Determine the [x, y] coordinate at the center of the cell enclosing the given text.  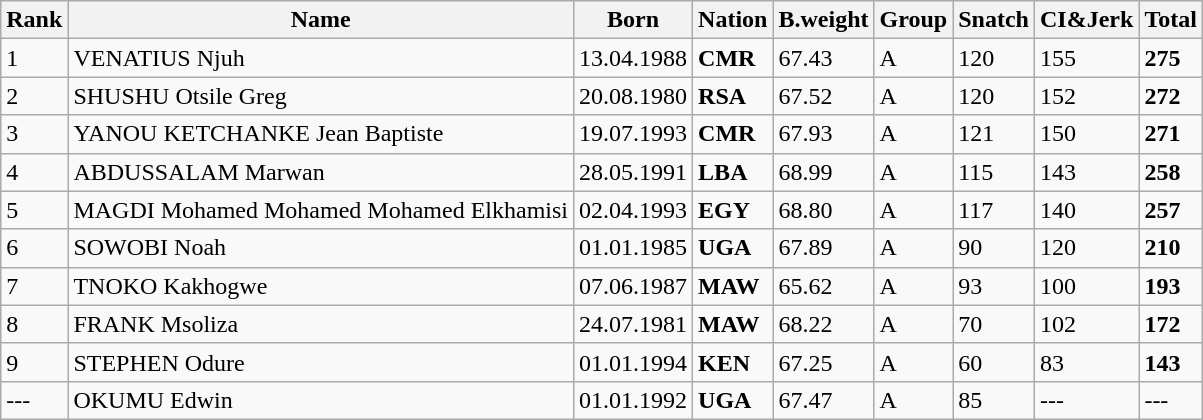
60 [994, 362]
Group [914, 20]
275 [1171, 58]
01.01.1992 [634, 400]
RSA [733, 96]
67.43 [824, 58]
01.01.1994 [634, 362]
172 [1171, 324]
70 [994, 324]
102 [1086, 324]
67.52 [824, 96]
258 [1171, 172]
Rank [34, 20]
19.07.1993 [634, 134]
3 [34, 134]
LBA [733, 172]
28.05.1991 [634, 172]
90 [994, 248]
TNOKO Kakhogwe [321, 286]
67.25 [824, 362]
Snatch [994, 20]
EGY [733, 210]
ABDUSSALAM Marwan [321, 172]
VENATIUS Njuh [321, 58]
2 [34, 96]
OKUMU Edwin [321, 400]
Total [1171, 20]
Nation [733, 20]
MAGDI Mohamed Mohamed Mohamed Elkhamisi [321, 210]
93 [994, 286]
KEN [733, 362]
85 [994, 400]
02.04.1993 [634, 210]
CI&Jerk [1086, 20]
271 [1171, 134]
STEPHEN Odure [321, 362]
7 [34, 286]
24.07.1981 [634, 324]
68.22 [824, 324]
140 [1086, 210]
FRANK Msoliza [321, 324]
65.62 [824, 286]
6 [34, 248]
193 [1171, 286]
117 [994, 210]
100 [1086, 286]
152 [1086, 96]
67.89 [824, 248]
67.47 [824, 400]
Born [634, 20]
13.04.1988 [634, 58]
121 [994, 134]
83 [1086, 362]
150 [1086, 134]
155 [1086, 58]
68.99 [824, 172]
20.08.1980 [634, 96]
01.01.1985 [634, 248]
YANOU KETCHANKE Jean Baptiste [321, 134]
07.06.1987 [634, 286]
SHUSHU Otsile Greg [321, 96]
4 [34, 172]
9 [34, 362]
210 [1171, 248]
B.weight [824, 20]
272 [1171, 96]
67.93 [824, 134]
Name [321, 20]
1 [34, 58]
115 [994, 172]
5 [34, 210]
8 [34, 324]
68.80 [824, 210]
SOWOBI Noah [321, 248]
257 [1171, 210]
